Extract the [X, Y] coordinate from the center of the cell holding the provided text.  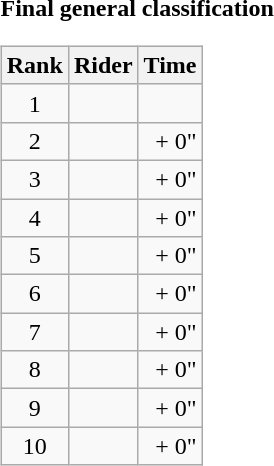
4 [34, 217]
6 [34, 294]
2 [34, 141]
7 [34, 332]
1 [34, 103]
Rank [34, 65]
Rider [103, 65]
9 [34, 408]
3 [34, 179]
10 [34, 446]
Time [170, 65]
5 [34, 256]
8 [34, 370]
